Pinpoint the cell where the given text exists, returning its (x, y) midpoint coordinate. 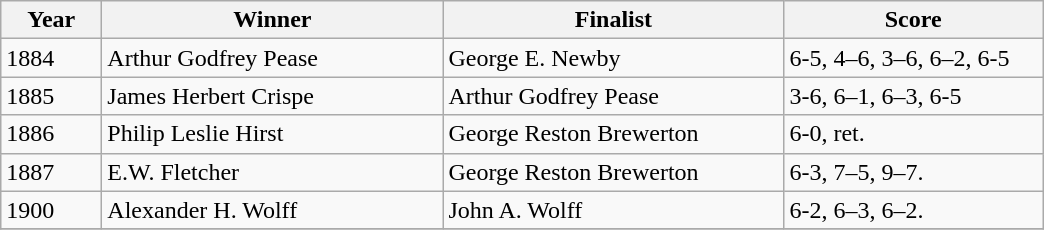
3-6, 6–1, 6–3, 6-5 (914, 96)
6-3, 7–5, 9–7. (914, 172)
6-5, 4–6, 3–6, 6–2, 6-5 (914, 58)
1900 (52, 210)
1887 (52, 172)
Year (52, 20)
George E. Newby (614, 58)
1884 (52, 58)
James Herbert Crispe (272, 96)
Winner (272, 20)
John A. Wolff (614, 210)
E.W. Fletcher (272, 172)
6-0, ret. (914, 134)
1886 (52, 134)
Score (914, 20)
Alexander H. Wolff (272, 210)
Finalist (614, 20)
6-2, 6–3, 6–2. (914, 210)
1885 (52, 96)
Philip Leslie Hirst (272, 134)
